Find where the given text appears and provide that cell's center as (X, Y) coordinate. 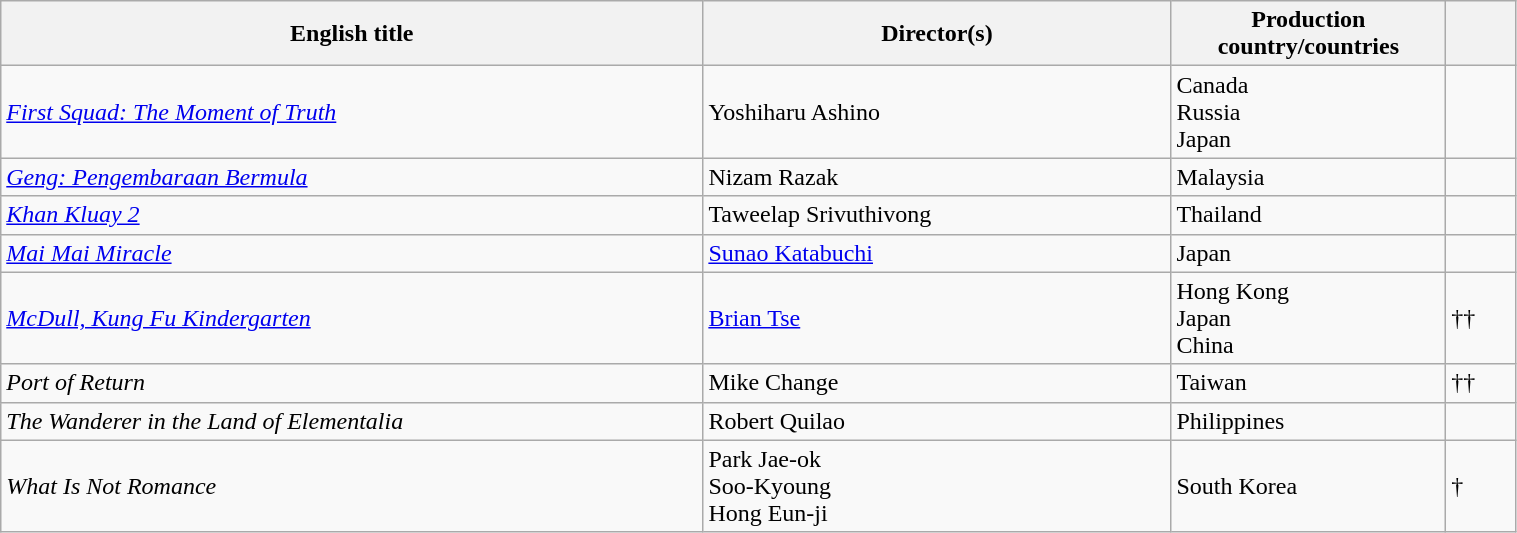
First Squad: The Moment of Truth (352, 112)
Philippines (1308, 421)
Production country/countries (1308, 34)
Port of Return (352, 383)
CanadaRussiaJapan (1308, 112)
Geng: Pengembaraan Bermula (352, 177)
Park Jae-okSoo-KyoungHong Eun-ji (937, 486)
Thailand (1308, 215)
Malaysia (1308, 177)
Taiwan (1308, 383)
Brian Tse (937, 318)
South Korea (1308, 486)
McDull, Kung Fu Kindergarten (352, 318)
Robert Quilao (937, 421)
English title (352, 34)
Mai Mai Miracle (352, 253)
Taweelap Srivuthivong (937, 215)
Sunao Katabuchi (937, 253)
Director(s) (937, 34)
Mike Change (937, 383)
† (1481, 486)
Yoshiharu Ashino (937, 112)
What Is Not Romance (352, 486)
Japan (1308, 253)
Nizam Razak (937, 177)
The Wanderer in the Land of Elementalia (352, 421)
Hong KongJapanChina (1308, 318)
Khan Kluay 2 (352, 215)
